Identify which cell holds the provided text, then report its (X, Y) central coordinate. 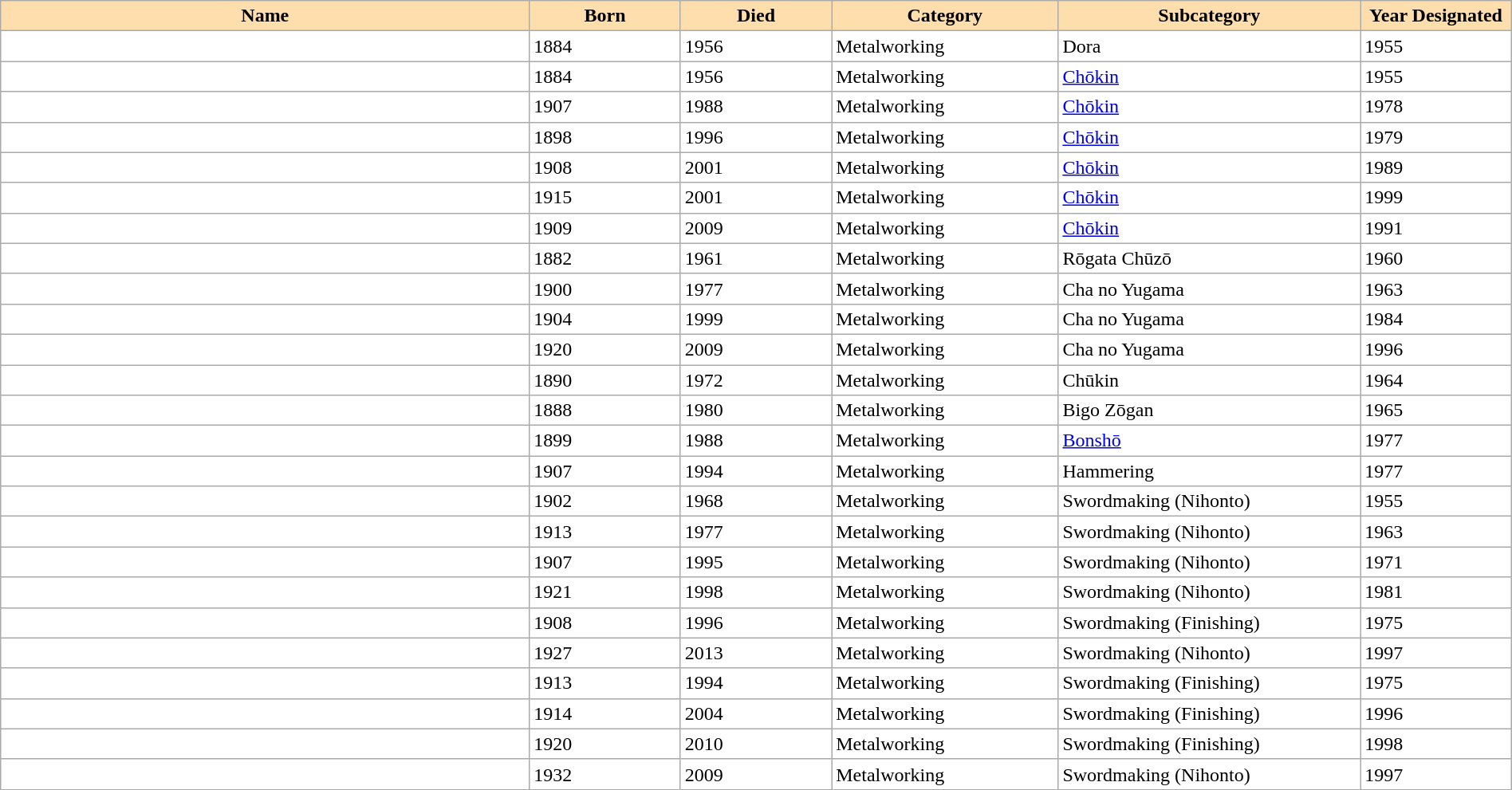
Subcategory (1209, 16)
1898 (604, 137)
1932 (604, 774)
1915 (604, 198)
Rōgata Chūzō (1209, 258)
1965 (1435, 411)
1984 (1435, 319)
1995 (756, 562)
1899 (604, 441)
1921 (604, 592)
1882 (604, 258)
1904 (604, 319)
2004 (756, 713)
1971 (1435, 562)
1961 (756, 258)
1960 (1435, 258)
1981 (1435, 592)
Born (604, 16)
1909 (604, 228)
Chūkin (1209, 380)
1968 (756, 501)
Category (945, 16)
2013 (756, 653)
1902 (604, 501)
1978 (1435, 107)
Year Designated (1435, 16)
Name (265, 16)
Hammering (1209, 471)
1900 (604, 289)
1914 (604, 713)
Bigo Zōgan (1209, 411)
1964 (1435, 380)
Bonshō (1209, 441)
Dora (1209, 46)
1979 (1435, 137)
2010 (756, 744)
1991 (1435, 228)
1980 (756, 411)
1989 (1435, 167)
Died (756, 16)
1888 (604, 411)
1890 (604, 380)
1972 (756, 380)
1927 (604, 653)
